Search for the cell housing the specified text and yield its [X, Y] center coordinate. 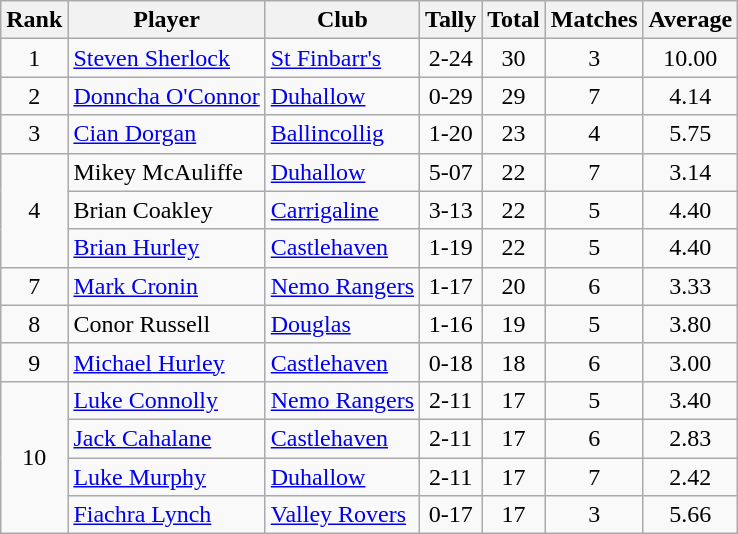
Club [342, 20]
Steven Sherlock [166, 58]
Fiachra Lynch [166, 515]
3-13 [451, 210]
0-17 [451, 515]
Mark Cronin [166, 286]
Brian Hurley [166, 248]
Ballincollig [342, 134]
2.42 [690, 477]
19 [514, 324]
Rank [34, 20]
Cian Dorgan [166, 134]
Player [166, 20]
2 [34, 96]
20 [514, 286]
18 [514, 362]
Matches [594, 20]
29 [514, 96]
5.66 [690, 515]
Conor Russell [166, 324]
5.75 [690, 134]
3.00 [690, 362]
10.00 [690, 58]
1-19 [451, 248]
2.83 [690, 438]
Tally [451, 20]
5-07 [451, 172]
1-17 [451, 286]
0-18 [451, 362]
Average [690, 20]
Brian Coakley [166, 210]
Michael Hurley [166, 362]
3.33 [690, 286]
St Finbarr's [342, 58]
Carrigaline [342, 210]
1-20 [451, 134]
9 [34, 362]
4.14 [690, 96]
8 [34, 324]
0-29 [451, 96]
3.14 [690, 172]
Jack Cahalane [166, 438]
3.40 [690, 400]
Luke Murphy [166, 477]
1-16 [451, 324]
Total [514, 20]
2-24 [451, 58]
10 [34, 457]
Douglas [342, 324]
1 [34, 58]
Valley Rovers [342, 515]
Donncha O'Connor [166, 96]
30 [514, 58]
Mikey McAuliffe [166, 172]
23 [514, 134]
Luke Connolly [166, 400]
3.80 [690, 324]
